Locate the cell with the specified text and output its (x, y) center coordinate. 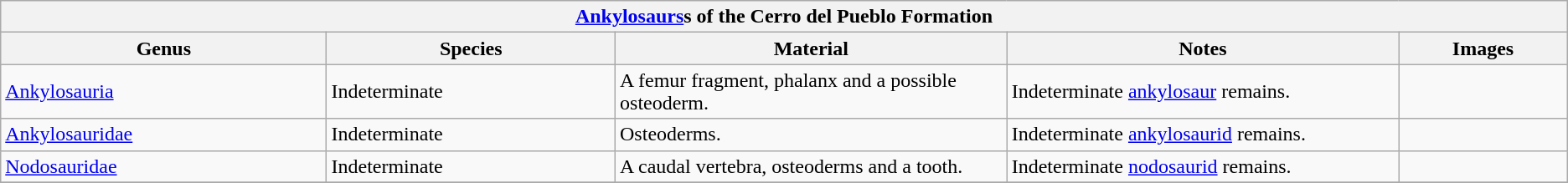
A femur fragment, phalanx and a possible osteoderm. (812, 92)
Indeterminate nodosaurid remains. (1203, 166)
Ankylosaurss of the Cerro del Pueblo Formation (784, 17)
A caudal vertebra, osteoderms and a tooth. (812, 166)
Notes (1203, 48)
Osteoderms. (812, 135)
Images (1483, 48)
Indeterminate ankylosaur remains. (1203, 92)
Ankylosauridae (164, 135)
Ankylosauria (164, 92)
Nodosauridae (164, 166)
Material (812, 48)
Genus (164, 48)
Species (471, 48)
Indeterminate ankylosaurid remains. (1203, 135)
